Output the [x, y] coordinate of the center of the cell containing the given text.  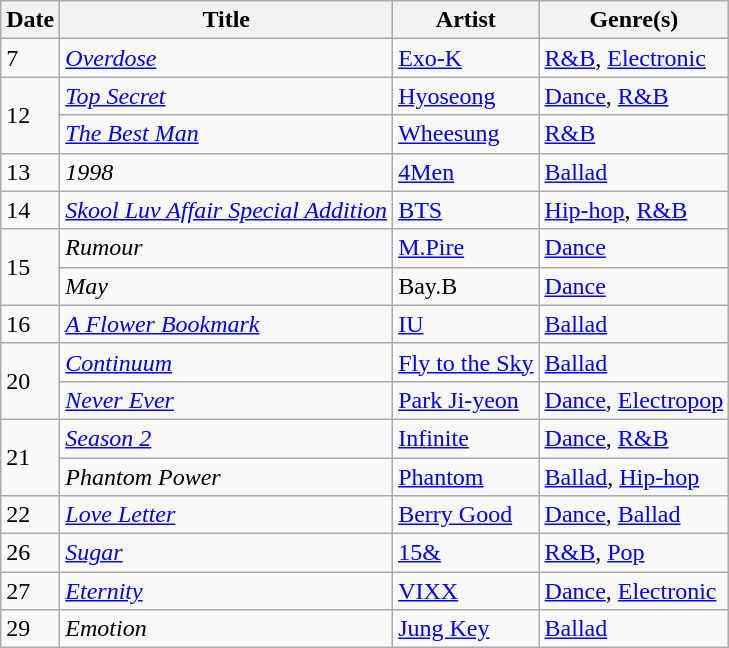
Infinite [466, 438]
Title [226, 20]
Top Secret [226, 96]
21 [30, 457]
M.Pire [466, 248]
IU [466, 324]
R&B, Pop [634, 553]
Jung Key [466, 629]
Ballad, Hip-hop [634, 477]
1998 [226, 172]
20 [30, 381]
R&B, Electronic [634, 58]
BTS [466, 210]
Continuum [226, 362]
Sugar [226, 553]
Hip-hop, R&B [634, 210]
Berry Good [466, 515]
VIXX [466, 591]
Fly to the Sky [466, 362]
Never Ever [226, 400]
The Best Man [226, 134]
Skool Luv Affair Special Addition [226, 210]
Dance, Ballad [634, 515]
29 [30, 629]
Hyoseong [466, 96]
Rumour [226, 248]
A Flower Bookmark [226, 324]
Exo-K [466, 58]
Date [30, 20]
Genre(s) [634, 20]
Bay.B [466, 286]
7 [30, 58]
27 [30, 591]
14 [30, 210]
Artist [466, 20]
12 [30, 115]
26 [30, 553]
Phantom Power [226, 477]
4Men [466, 172]
15& [466, 553]
May [226, 286]
16 [30, 324]
Season 2 [226, 438]
Eternity [226, 591]
Love Letter [226, 515]
13 [30, 172]
Emotion [226, 629]
Wheesung [466, 134]
15 [30, 267]
Park Ji-yeon [466, 400]
Dance, Electropop [634, 400]
Dance, Electronic [634, 591]
Overdose [226, 58]
22 [30, 515]
R&B [634, 134]
Phantom [466, 477]
